For the text-containing cell, return its midpoint in (X, Y) coordinate format. 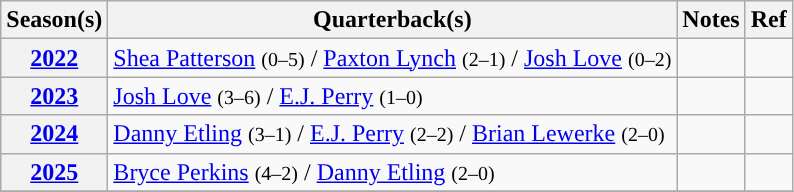
Bryce Perkins (4–2) / Danny Etling (2–0) (392, 172)
2023 (54, 96)
2024 (54, 134)
Notes (711, 20)
2025 (54, 172)
Josh Love (3–6) / E.J. Perry (1–0) (392, 96)
Quarterback(s) (392, 20)
Season(s) (54, 20)
Ref (768, 20)
Shea Patterson (0–5) / Paxton Lynch (2–1) / Josh Love (0–2) (392, 58)
Danny Etling (3–1) / E.J. Perry (2–2) / Brian Lewerke (2–0) (392, 134)
2022 (54, 58)
